Output the [X, Y] coordinate of the center of the cell containing the given text.  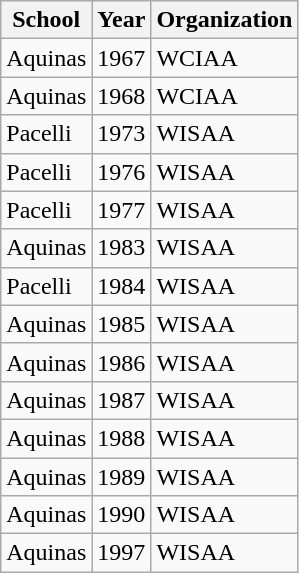
1986 [122, 362]
School [46, 20]
1990 [122, 515]
Year [122, 20]
1984 [122, 286]
1976 [122, 172]
1985 [122, 324]
1968 [122, 96]
1973 [122, 134]
1988 [122, 438]
1989 [122, 477]
1997 [122, 553]
1977 [122, 210]
Organization [224, 20]
1983 [122, 248]
1967 [122, 58]
1987 [122, 400]
